Pinpoint the cell where the given text exists, returning its [x, y] midpoint coordinate. 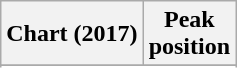
Chart (2017) [72, 34]
Peakposition [189, 34]
